Detect which cell encompasses the target text, then output its (x, y) center coordinate. 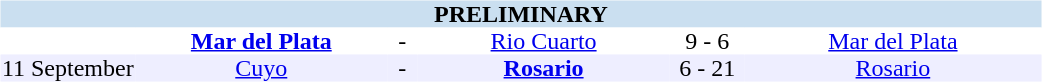
PRELIMINARY (520, 14)
6 - 21 (707, 68)
Rio Cuarto (544, 42)
Cuyo (261, 68)
9 - 6 (707, 42)
11 September (68, 68)
